Return (x, y) of the center of cell containing provided text 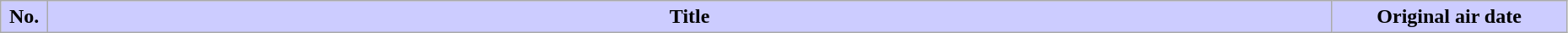
Title (689, 17)
Original air date (1449, 17)
No. (24, 17)
